Locate the cell with the specified text and output its [X, Y] center coordinate. 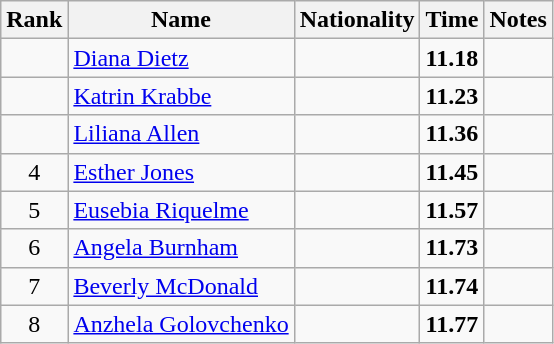
Notes [518, 20]
11.73 [452, 248]
Liliana Allen [181, 134]
11.57 [452, 210]
Nationality [357, 20]
11.77 [452, 324]
Angela Burnham [181, 248]
5 [34, 210]
6 [34, 248]
4 [34, 172]
11.45 [452, 172]
Rank [34, 20]
Diana Dietz [181, 58]
Beverly McDonald [181, 286]
Esther Jones [181, 172]
11.36 [452, 134]
11.23 [452, 96]
11.18 [452, 58]
11.74 [452, 286]
Name [181, 20]
8 [34, 324]
Eusebia Riquelme [181, 210]
Anzhela Golovchenko [181, 324]
7 [34, 286]
Katrin Krabbe [181, 96]
Time [452, 20]
